Extract the [x, y] coordinate from the center of the cell holding the provided text.  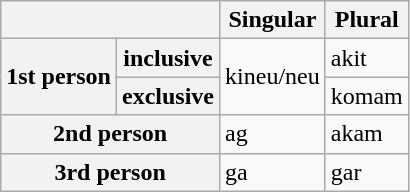
akam [366, 134]
inclusive [168, 58]
kineu/neu [273, 77]
akit [366, 58]
Plural [366, 20]
komam [366, 96]
exclusive [168, 96]
2nd person [110, 134]
1st person [59, 77]
gar [366, 172]
ag [273, 134]
3rd person [110, 172]
ga [273, 172]
Singular [273, 20]
